Return [x, y] of the center of cell containing provided text 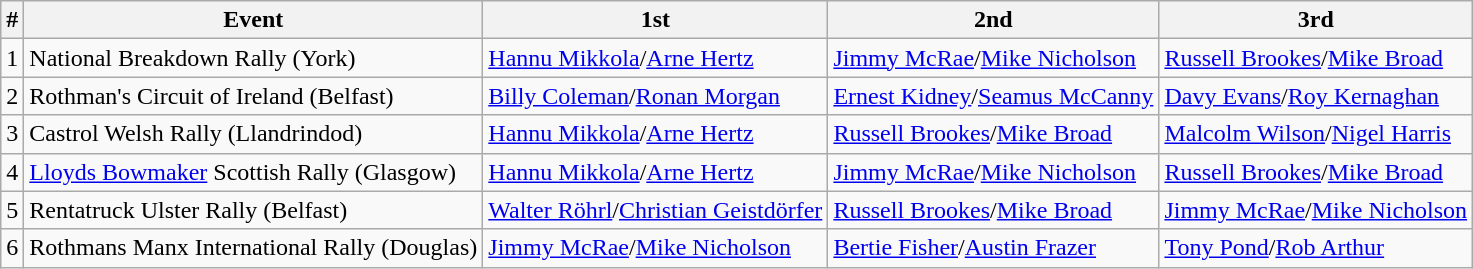
Tony Pond/Rob Arthur [1316, 248]
Lloyds Bowmaker Scottish Rally (Glasgow) [254, 172]
Event [254, 20]
5 [12, 210]
Bertie Fisher/Austin Frazer [994, 248]
Malcolm Wilson/Nigel Harris [1316, 134]
2nd [994, 20]
Rothman's Circuit of Ireland (Belfast) [254, 96]
Rothmans Manx International Rally (Douglas) [254, 248]
1 [12, 58]
Ernest Kidney/Seamus McCanny [994, 96]
Rentatruck Ulster Rally (Belfast) [254, 210]
6 [12, 248]
Billy Coleman/Ronan Morgan [656, 96]
Castrol Welsh Rally (Llandrindod) [254, 134]
# [12, 20]
3rd [1316, 20]
Davy Evans/Roy Kernaghan [1316, 96]
2 [12, 96]
3 [12, 134]
Walter Röhrl/Christian Geistdörfer [656, 210]
4 [12, 172]
National Breakdown Rally (York) [254, 58]
1st [656, 20]
